Pinpoint the cell where the given text exists, returning its (x, y) midpoint coordinate. 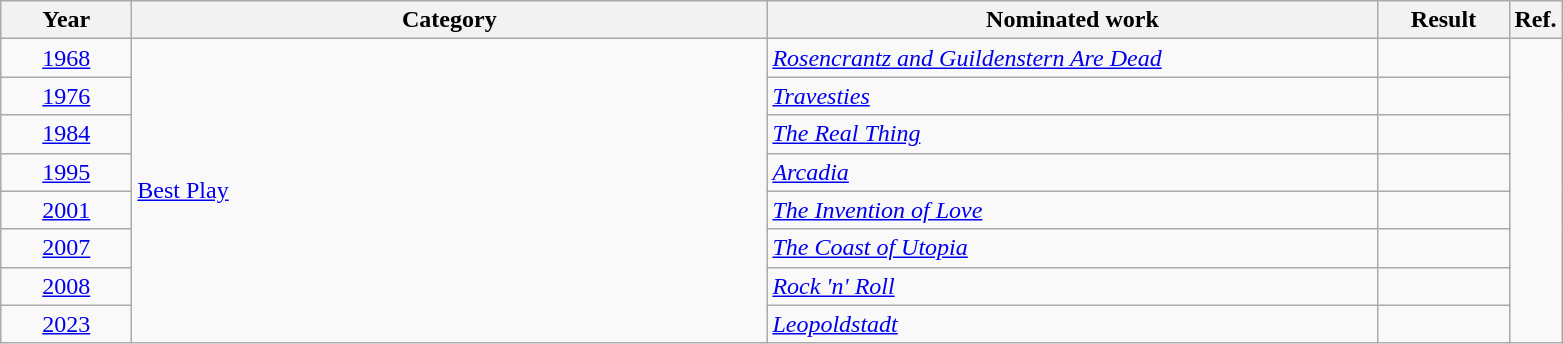
Arcadia (1072, 172)
1984 (66, 134)
Rock 'n' Roll (1072, 286)
2007 (66, 248)
1976 (66, 96)
2008 (66, 286)
The Coast of Utopia (1072, 248)
1968 (66, 58)
The Invention of Love (1072, 210)
Result (1444, 20)
Travesties (1072, 96)
Best Play (450, 191)
Rosencrantz and Guildenstern Are Dead (1072, 58)
Nominated work (1072, 20)
Ref. (1536, 20)
2001 (66, 210)
1995 (66, 172)
The Real Thing (1072, 134)
Category (450, 20)
Leopoldstadt (1072, 324)
Year (66, 20)
2023 (66, 324)
